Return the [x, y] coordinate for the center point of the cell that contains the specified text.  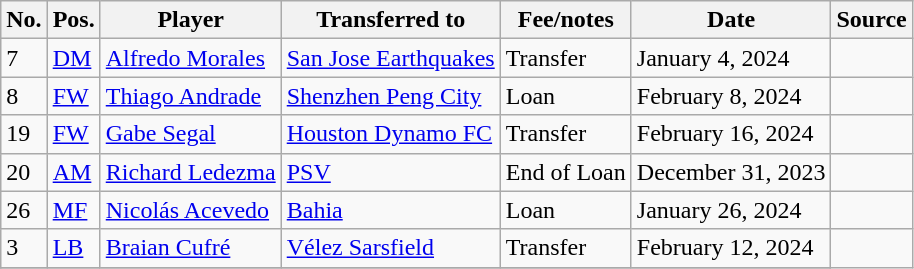
20 [24, 172]
MF [74, 210]
Thiago Andrade [190, 96]
Braian Cufré [190, 248]
February 16, 2024 [731, 134]
Pos. [74, 20]
Richard Ledezma [190, 172]
Source [872, 20]
February 12, 2024 [731, 248]
Fee/notes [566, 20]
Player [190, 20]
8 [24, 96]
Vélez Sarsfield [390, 248]
DM [74, 58]
January 26, 2024 [731, 210]
Date [731, 20]
PSV [390, 172]
January 4, 2024 [731, 58]
San Jose Earthquakes [390, 58]
End of Loan [566, 172]
Shenzhen Peng City [390, 96]
19 [24, 134]
No. [24, 20]
December 31, 2023 [731, 172]
Houston Dynamo FC [390, 134]
Transferred to [390, 20]
Gabe Segal [190, 134]
26 [24, 210]
Bahia [390, 210]
LB [74, 248]
Nicolás Acevedo [190, 210]
7 [24, 58]
Alfredo Morales [190, 58]
3 [24, 248]
AM [74, 172]
February 8, 2024 [731, 96]
